Provide the (X, Y) coordinate of the cell's center where the given text is located.  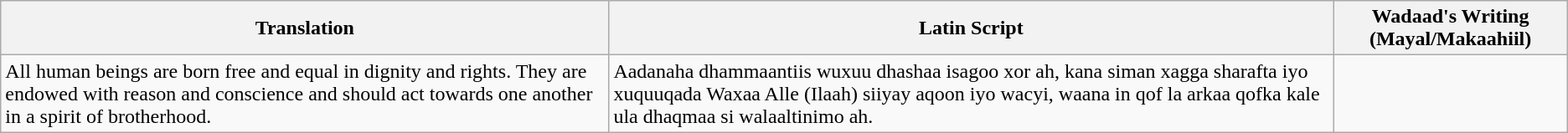
Translation (305, 28)
Wadaad's Writing (Mayal/Makaahiil) (1451, 28)
Latin Script (972, 28)
